Locate the cell with the specified text and output its [x, y] center coordinate. 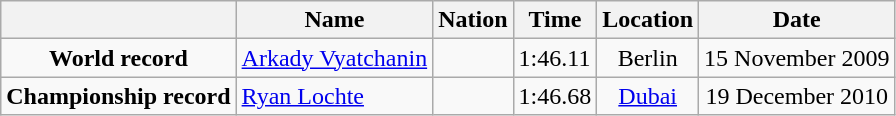
Name [334, 20]
1:46.68 [555, 96]
1:46.11 [555, 58]
Championship record [118, 96]
Date [797, 20]
15 November 2009 [797, 58]
Time [555, 20]
Location [648, 20]
Berlin [648, 58]
World record [118, 58]
Ryan Lochte [334, 96]
Nation [473, 20]
Dubai [648, 96]
19 December 2010 [797, 96]
Arkady Vyatchanin [334, 58]
